Extract the [x, y] coordinate from the center of the cell holding the provided text.  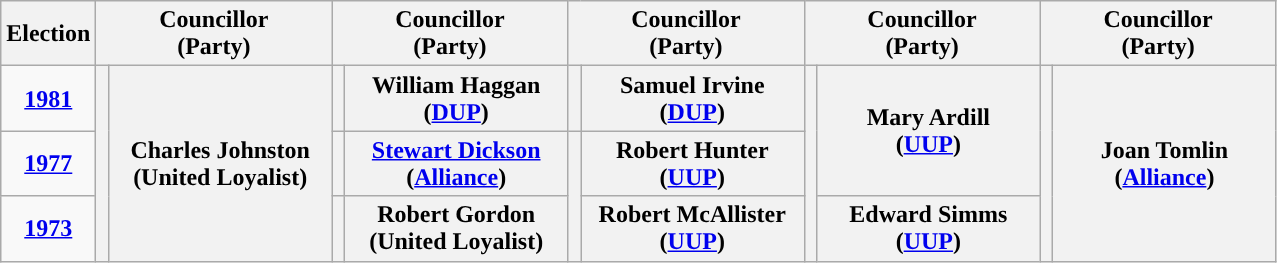
1981 [48, 98]
William Haggan (DUP) [456, 98]
Robert Gordon (United Loyalist) [456, 228]
1973 [48, 228]
Robert McAllister (UUP) [692, 228]
Robert Hunter (UUP) [692, 164]
Election [48, 34]
Charles Johnston (United Loyalist) [220, 164]
1977 [48, 164]
Edward Simms (UUP) [929, 228]
Stewart Dickson (Alliance) [456, 164]
Samuel Irvine (DUP) [692, 98]
Mary Ardill (UUP) [929, 131]
Joan Tomlin (Alliance) [1165, 164]
